Scan for the cell matching the given text and deliver its (X, Y) coordinate at center. 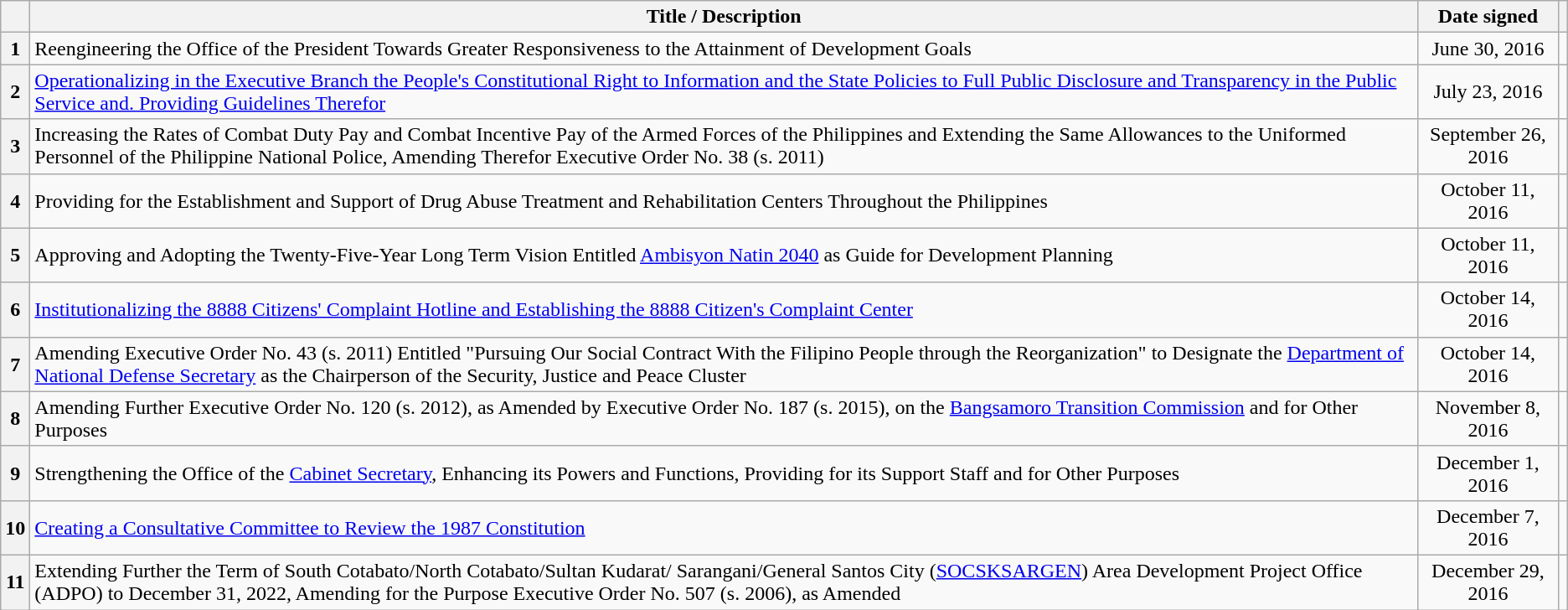
Creating a Consultative Committee to Review the 1987 Constitution (724, 528)
Providing for the Establishment and Support of Drug Abuse Treatment and Rehabilitation Centers Throughout the Philippines (724, 201)
Title / Description (724, 17)
Strengthening the Office of the Cabinet Secretary, Enhancing its Powers and Functions, Providing for its Support Staff and for Other Purposes (724, 473)
10 (15, 528)
September 26, 2016 (1488, 146)
Institutionalizing the 8888 Citizens' Complaint Hotline and Establishing the 8888 Citizen's Complaint Center (724, 310)
December 7, 2016 (1488, 528)
6 (15, 310)
5 (15, 255)
Reengineering the Office of the President Towards Greater Responsiveness to the Attainment of Development Goals (724, 49)
7 (15, 364)
December 29, 2016 (1488, 582)
9 (15, 473)
June 30, 2016 (1488, 49)
8 (15, 419)
2 (15, 92)
1 (15, 49)
4 (15, 201)
December 1, 2016 (1488, 473)
July 23, 2016 (1488, 92)
November 8, 2016 (1488, 419)
3 (15, 146)
11 (15, 582)
Approving and Adopting the Twenty-Five-Year Long Term Vision Entitled Ambisyon Natin 2040 as Guide for Development Planning (724, 255)
Date signed (1488, 17)
